Scan for the cell matching the given text and deliver its (X, Y) coordinate at center. 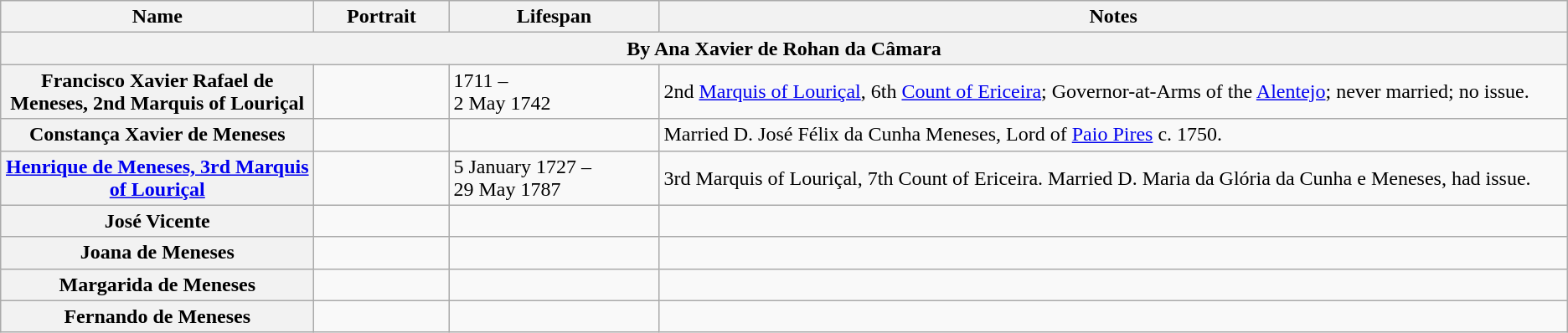
José Vicente (157, 221)
Name (157, 17)
Joana de Meneses (157, 253)
Married D. José Félix da Cunha Meneses, Lord of Paio Pires c. 1750. (1113, 135)
5 January 1727 – 29 May 1787 (554, 177)
Portrait (382, 17)
Notes (1113, 17)
Francisco Xavier Rafael de Meneses, 2nd Marquis of Louriçal (157, 92)
By Ana Xavier de Rohan da Câmara (784, 49)
Fernando de Meneses (157, 316)
Lifespan (554, 17)
1711 – 2 May 1742 (554, 92)
Margarida de Meneses (157, 284)
Henrique de Meneses, 3rd Marquis of Louriçal (157, 177)
3rd Marquis of Louriçal, 7th Count of Ericeira. Married D. Maria da Glória da Cunha e Meneses, had issue. (1113, 177)
Constança Xavier de Meneses (157, 135)
2nd Marquis of Louriçal, 6th Count of Ericeira; Governor-at-Arms of the Alentejo; never married; no issue. (1113, 92)
